Extract the [X, Y] coordinate from the center of the cell holding the provided text.  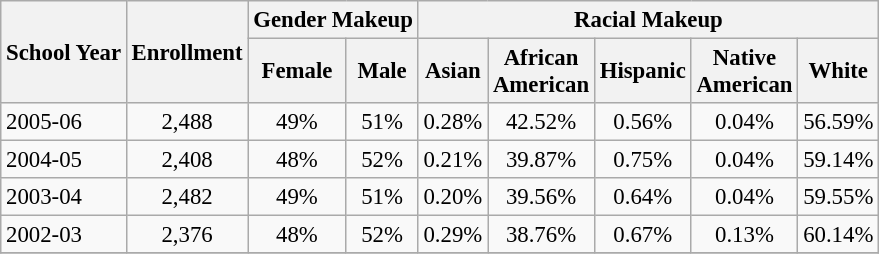
0.75% [642, 160]
0.28% [452, 122]
0.67% [642, 235]
2,376 [187, 235]
0.13% [744, 235]
School Year [64, 52]
60.14% [838, 235]
Racial Makeup [648, 20]
2,488 [187, 122]
White [838, 72]
59.55% [838, 197]
38.76% [542, 235]
Asian [452, 72]
0.29% [452, 235]
Enrollment [187, 52]
59.14% [838, 160]
42.52% [542, 122]
2005-06 [64, 122]
39.87% [542, 160]
Hispanic [642, 72]
0.56% [642, 122]
2004-05 [64, 160]
0.21% [452, 160]
0.64% [642, 197]
Native American [744, 72]
39.56% [542, 197]
2003-04 [64, 197]
56.59% [838, 122]
Gender Makeup [333, 20]
0.20% [452, 197]
2,408 [187, 160]
Female [297, 72]
African American [542, 72]
Male [382, 72]
2002-03 [64, 235]
2,482 [187, 197]
